Capture the cell that displays the provided text and extract its (x, y) central coordinate. 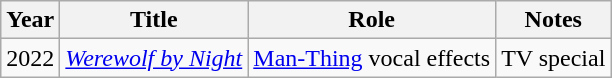
Title (154, 20)
Notes (554, 20)
Werewolf by Night (154, 58)
Year (30, 20)
TV special (554, 58)
Role (372, 20)
2022 (30, 58)
Man-Thing vocal effects (372, 58)
